Return the [X, Y] coordinate for the center point of the cell that contains the specified text.  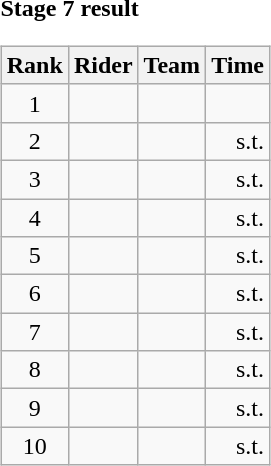
1 [34, 103]
3 [34, 179]
4 [34, 217]
9 [34, 408]
8 [34, 370]
5 [34, 256]
Rider [103, 65]
10 [34, 446]
Time [238, 65]
Rank [34, 65]
Team [172, 65]
7 [34, 332]
2 [34, 141]
6 [34, 294]
